Search for the cell housing the specified text and yield its [x, y] center coordinate. 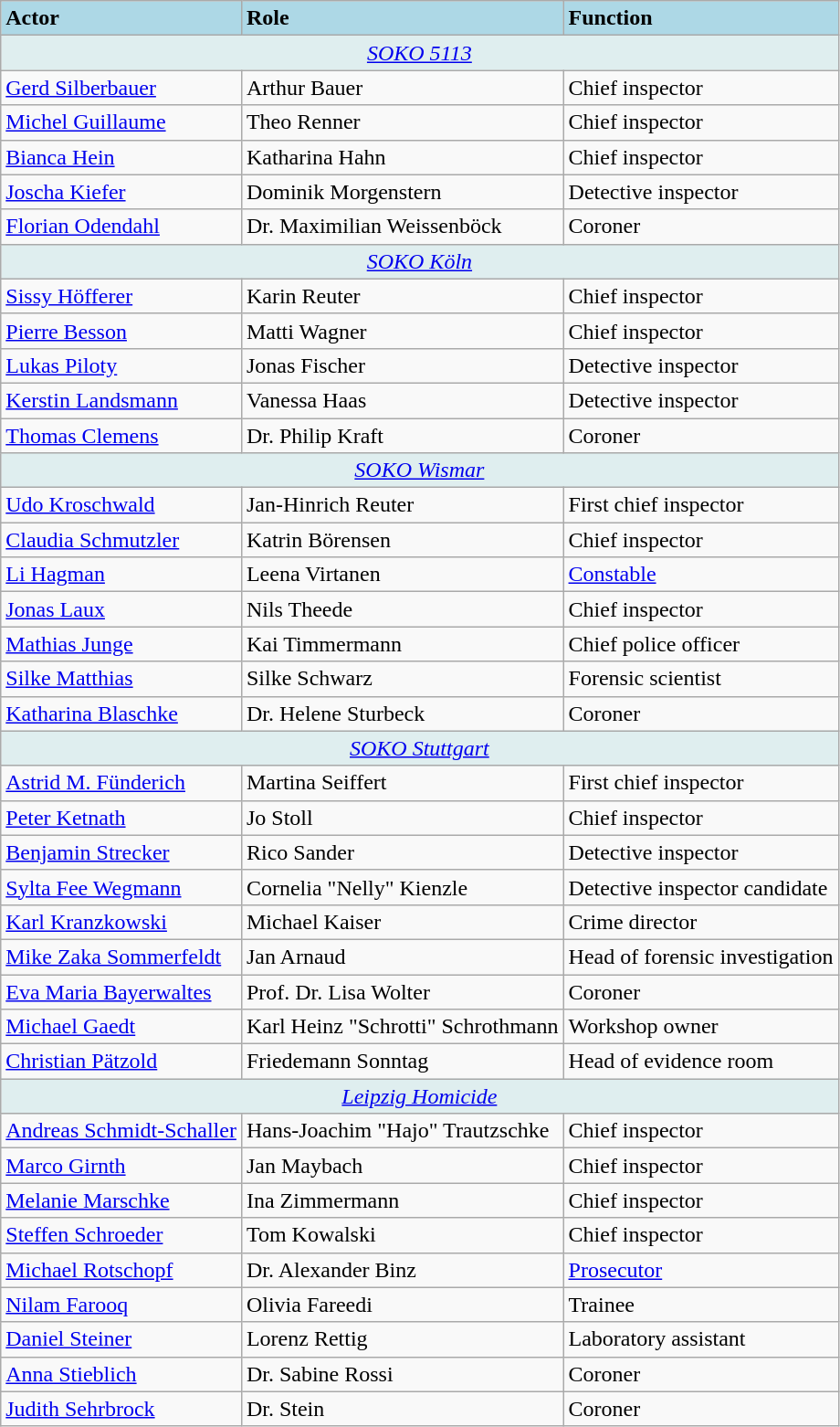
Bianca Hein [121, 157]
Detective inspector candidate [701, 887]
Michel Guillaume [121, 122]
Hans-Joachim "Hajo" Trautzschke [402, 1131]
Marco Girnth [121, 1166]
Martina Seiffert [402, 783]
Katharina Blaschke [121, 713]
SOKO Stuttgart [420, 748]
SOKO Köln [420, 261]
Dominik Morgenstern [402, 192]
Arthur Bauer [402, 88]
Matti Wagner [402, 331]
Role [402, 18]
Dr. Stein [402, 1409]
Lorenz Rettig [402, 1339]
Udo Kroschwald [121, 505]
Astrid M. Fünderich [121, 783]
Melanie Marschke [121, 1200]
Michael Gaedt [121, 1027]
Judith Sehrbrock [121, 1409]
Dr. Sabine Rossi [402, 1374]
Lukas Piloty [121, 365]
Silke Matthias [121, 679]
Pierre Besson [121, 331]
Michael Rotschopf [121, 1270]
Jonas Laux [121, 609]
Silke Schwarz [402, 679]
Olivia Fareedi [402, 1305]
Crime director [701, 922]
Andreas Schmidt-Schaller [121, 1131]
Friedemann Sonntag [402, 1062]
Theo Renner [402, 122]
Forensic scientist [701, 679]
Sylta Fee Wegmann [121, 887]
Steffen Schroeder [121, 1235]
Kai Timmermann [402, 644]
Claudia Schmutzler [121, 540]
Thomas Clemens [121, 436]
Cornelia "Nelly" Kienzle [402, 887]
Jo Stoll [402, 818]
Chief police officer [701, 644]
Head of evidence room [701, 1062]
Vanessa Haas [402, 400]
Workshop owner [701, 1027]
Mike Zaka Sommerfeldt [121, 957]
Mathias Junge [121, 644]
Leipzig Homicide [420, 1096]
Prosecutor [701, 1270]
Actor [121, 18]
Karl Kranzkowski [121, 922]
Dr. Alexander Binz [402, 1270]
Anna Stieblich [121, 1374]
Function [701, 18]
Michael Kaiser [402, 922]
SOKO Wismar [420, 470]
Prof. Dr. Lisa Wolter [402, 991]
Dr. Maximilian Weissenböck [402, 227]
Dr. Helene Sturbeck [402, 713]
Benjamin Strecker [121, 852]
Eva Maria Bayerwaltes [121, 991]
Sissy Höfferer [121, 296]
SOKO 5113 [420, 53]
Laboratory assistant [701, 1339]
Karl Heinz "Schrotti" Schrothmann [402, 1027]
Jonas Fischer [402, 365]
Li Hagman [121, 575]
Peter Ketnath [121, 818]
Jan-Hinrich Reuter [402, 505]
Christian Pätzold [121, 1062]
Nilam Farooq [121, 1305]
Constable [701, 575]
Head of forensic investigation [701, 957]
Jan Arnaud [402, 957]
Ina Zimmermann [402, 1200]
Dr. Philip Kraft [402, 436]
Jan Maybach [402, 1166]
Joscha Kiefer [121, 192]
Gerd Silberbauer [121, 88]
Daniel Steiner [121, 1339]
Katharina Hahn [402, 157]
Kerstin Landsmann [121, 400]
Tom Kowalski [402, 1235]
Trainee [701, 1305]
Nils Theede [402, 609]
Florian Odendahl [121, 227]
Karin Reuter [402, 296]
Katrin Börensen [402, 540]
Leena Virtanen [402, 575]
Rico Sander [402, 852]
